Detect which cell encompasses the target text, then output its (x, y) center coordinate. 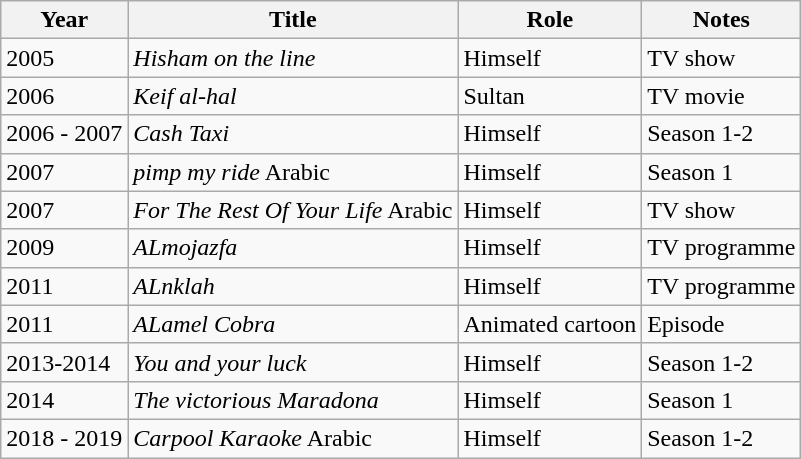
Role (550, 20)
ALmojazfa (293, 248)
Notes (722, 20)
For The Rest Of Your Life Arabic (293, 210)
TV movie (722, 96)
Animated cartoon (550, 324)
2006 (64, 96)
2013-2014 (64, 362)
2018 - 2019 (64, 438)
Sultan (550, 96)
The victorious Maradona (293, 400)
Carpool Karaoke Arabic (293, 438)
2006 - 2007 (64, 134)
Year (64, 20)
ALnklah (293, 286)
Keif al-hal (293, 96)
Episode (722, 324)
Title (293, 20)
2014 (64, 400)
Hisham on the line (293, 58)
2005 (64, 58)
Cash Taxi (293, 134)
ALamel Cobra (293, 324)
You and your luck (293, 362)
2009 (64, 248)
pimp my ride Arabic (293, 172)
